Search for the cell housing the specified text and yield its [x, y] center coordinate. 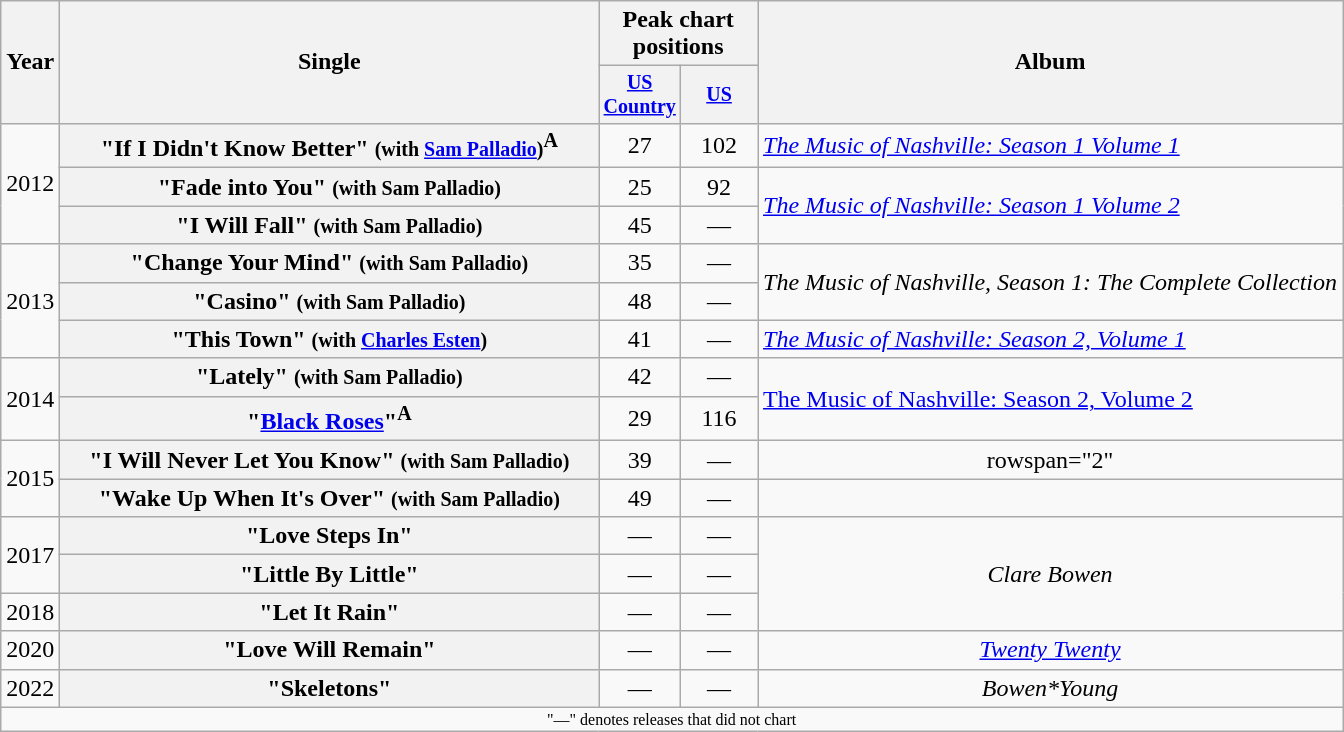
42 [640, 377]
35 [640, 263]
US Country [640, 94]
2018 [30, 612]
The Music of Nashville: Season 2, Volume 1 [1050, 339]
Bowen*Young [1050, 688]
The Music of Nashville: Season 1 Volume 2 [1050, 206]
2022 [30, 688]
Album [1050, 62]
29 [640, 418]
US [720, 94]
"Lately" (with Sam Palladio) [330, 377]
"Casino" (with Sam Palladio) [330, 301]
Clare Bowen [1050, 574]
2012 [30, 184]
"Black Roses"A [330, 418]
2015 [30, 479]
"Skeletons" [330, 688]
"Love Steps In" [330, 536]
2013 [30, 301]
45 [640, 225]
"Let It Rain" [330, 612]
"Fade into You" (with Sam Palladio) [330, 187]
2020 [30, 650]
rowspan="2" [1050, 460]
41 [640, 339]
"I Will Fall" (with Sam Palladio) [330, 225]
27 [640, 146]
Single [330, 62]
39 [640, 460]
25 [640, 187]
92 [720, 187]
"Wake Up When It's Over" (with Sam Palladio) [330, 498]
"If I Didn't Know Better" (with Sam Palladio)A [330, 146]
2014 [30, 400]
"Change Your Mind" (with Sam Palladio) [330, 263]
Peak chartpositions [678, 34]
116 [720, 418]
"—" denotes releases that did not chart [672, 719]
2017 [30, 555]
Year [30, 62]
"I Will Never Let You Know" (with Sam Palladio) [330, 460]
The Music of Nashville, Season 1: The Complete Collection [1050, 282]
The Music of Nashville: Season 1 Volume 1 [1050, 146]
102 [720, 146]
"This Town" (with Charles Esten) [330, 339]
48 [640, 301]
49 [640, 498]
The Music of Nashville: Season 2, Volume 2 [1050, 400]
"Love Will Remain" [330, 650]
Twenty Twenty [1050, 650]
"Little By Little" [330, 574]
